For the text-containing cell, return its midpoint in [X, Y] coordinate format. 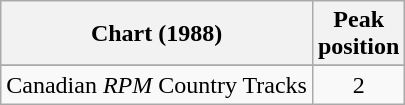
Canadian RPM Country Tracks [157, 85]
Peakposition [358, 34]
2 [358, 85]
Chart (1988) [157, 34]
